Output the [X, Y] coordinate of the center of the cell containing the given text.  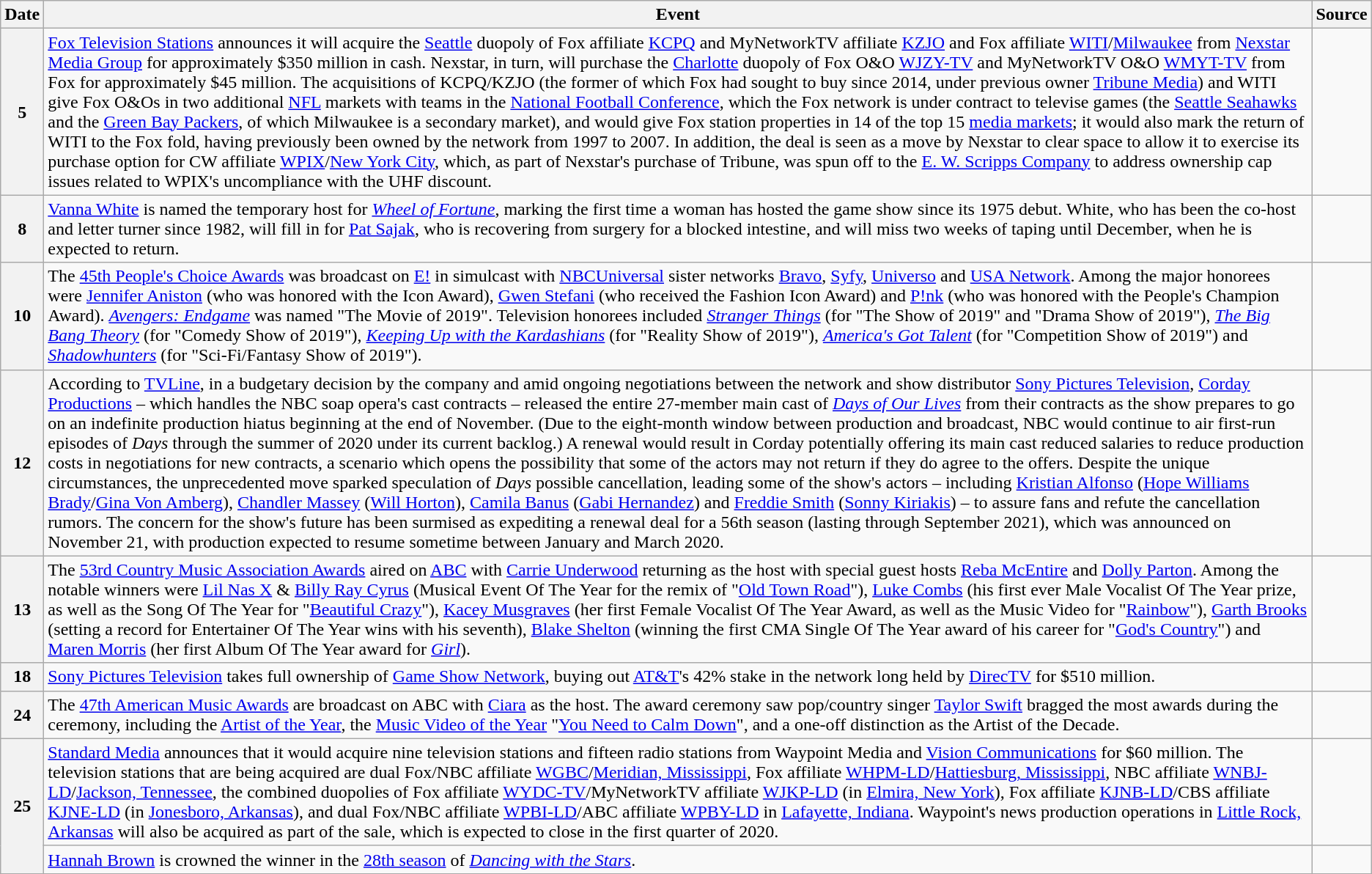
8 [22, 229]
13 [22, 609]
Hannah Brown is crowned the winner in the 28th season of Dancing with the Stars. [678, 859]
18 [22, 677]
Source [1341, 15]
Date [22, 15]
25 [22, 806]
Sony Pictures Television takes full ownership of Game Show Network, buying out AT&T's 42% stake in the network long held by DirecTV for $510 million. [678, 677]
10 [22, 316]
Event [678, 15]
24 [22, 714]
12 [22, 463]
5 [22, 111]
